From the cell containing the given text, extract its center point as [x, y] coordinate. 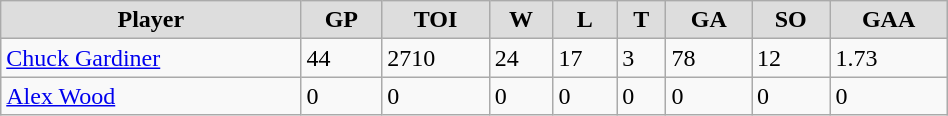
GP [342, 20]
2710 [436, 58]
17 [585, 58]
44 [342, 58]
TOI [436, 20]
GA [709, 20]
1.73 [888, 58]
24 [521, 58]
12 [791, 58]
GAA [888, 20]
Player [151, 20]
Chuck Gardiner [151, 58]
W [521, 20]
3 [642, 58]
Alex Wood [151, 96]
SO [791, 20]
78 [709, 58]
L [585, 20]
T [642, 20]
